Locate the cell with the specified text and output its (x, y) center coordinate. 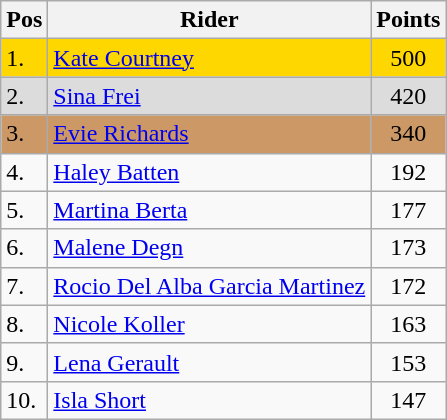
192 (408, 172)
Rocio Del Alba Garcia Martinez (210, 286)
177 (408, 210)
Haley Batten (210, 172)
500 (408, 58)
Rider (210, 20)
153 (408, 362)
173 (408, 248)
3. (24, 134)
Evie Richards (210, 134)
Pos (24, 20)
10. (24, 400)
9. (24, 362)
Points (408, 20)
Sina Frei (210, 96)
Malene Degn (210, 248)
163 (408, 324)
Isla Short (210, 400)
172 (408, 286)
Martina Berta (210, 210)
5. (24, 210)
340 (408, 134)
4. (24, 172)
7. (24, 286)
8. (24, 324)
6. (24, 248)
Lena Gerault (210, 362)
Nicole Koller (210, 324)
1. (24, 58)
420 (408, 96)
147 (408, 400)
Kate Courtney (210, 58)
2. (24, 96)
